Find where the given text appears and provide that cell's center as [x, y] coordinate. 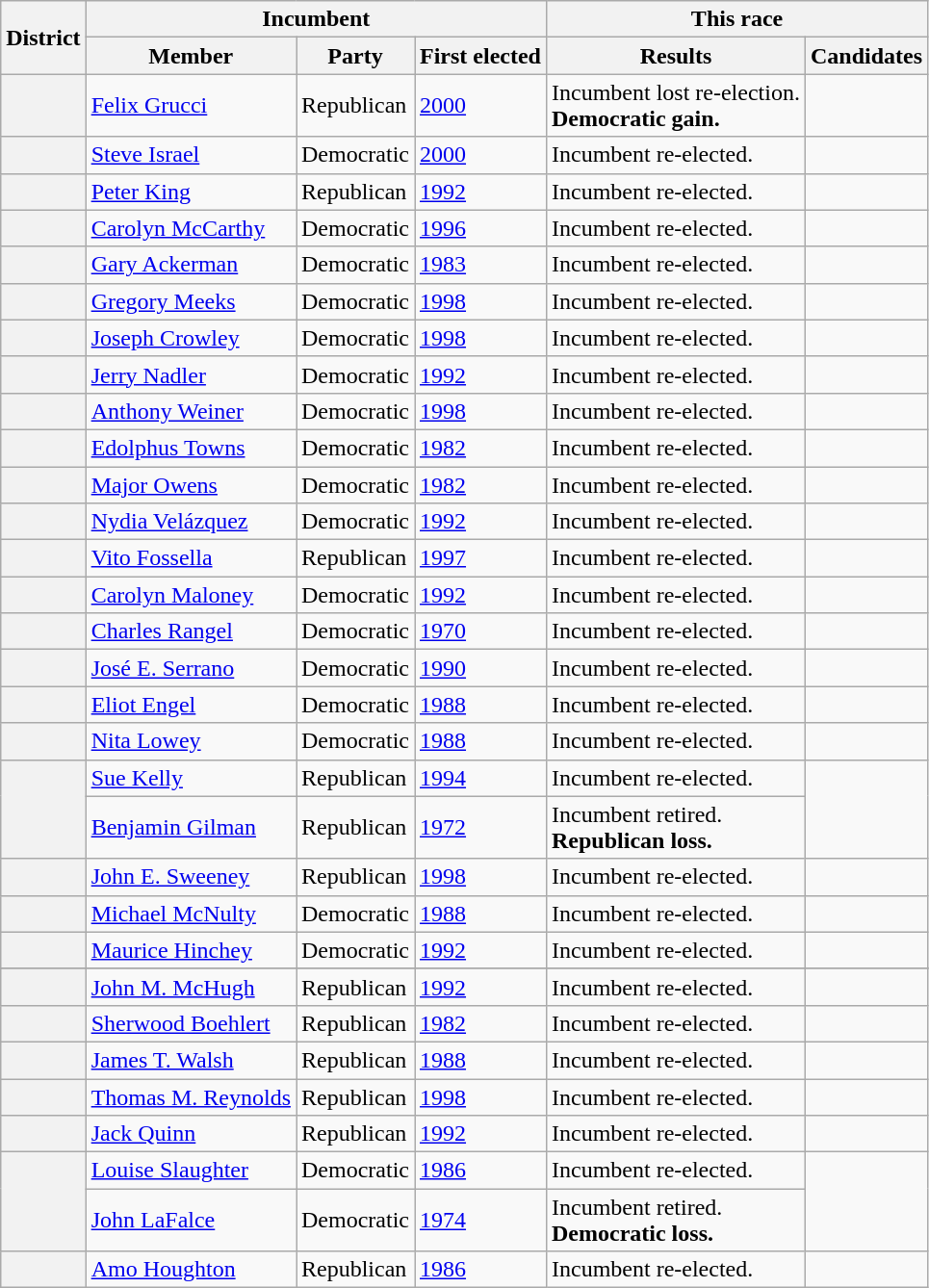
This race [736, 19]
Gregory Meeks [191, 301]
Party [356, 56]
Maurice Hinchey [191, 950]
Eliot Engel [191, 705]
Candidates [866, 56]
1997 [479, 558]
Major Owens [191, 484]
Sherwood Boehlert [191, 1023]
Steve Israel [191, 155]
Carolyn McCarthy [191, 228]
Joseph Crowley [191, 338]
Jack Quinn [191, 1134]
1996 [479, 228]
Carolyn Maloney [191, 595]
Jerry Nadler [191, 374]
Incumbent lost re-election.Democratic gain. [676, 106]
Peter King [191, 192]
Anthony Weiner [191, 411]
John M. McHugh [191, 987]
District [43, 38]
Vito Fossella [191, 558]
Member [191, 56]
Edolphus Towns [191, 448]
Incumbent retired.Democratic loss. [676, 1221]
John LaFalce [191, 1221]
John E. Sweeney [191, 877]
Results [676, 56]
Michael McNulty [191, 914]
Incumbent retired.Republican loss. [676, 828]
Amo Houghton [191, 1270]
Nita Lowey [191, 741]
James T. Walsh [191, 1060]
1994 [479, 778]
Benjamin Gilman [191, 828]
Incumbent [316, 19]
Gary Ackerman [191, 265]
Charles Rangel [191, 631]
Felix Grucci [191, 106]
1972 [479, 828]
1990 [479, 668]
1974 [479, 1221]
Thomas M. Reynolds [191, 1096]
First elected [479, 56]
José E. Serrano [191, 668]
1983 [479, 265]
1970 [479, 631]
Louise Slaughter [191, 1171]
Sue Kelly [191, 778]
Nydia Velázquez [191, 522]
